Pinpoint the cell where the given text exists, returning its [x, y] midpoint coordinate. 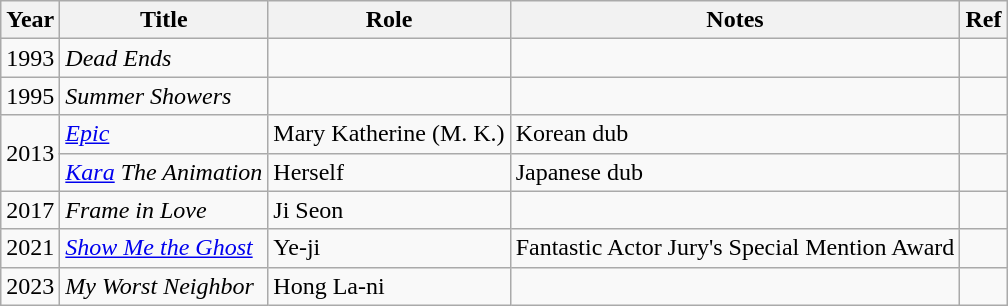
Japanese dub [735, 172]
Dead Ends [164, 58]
Frame in Love [164, 210]
2023 [30, 286]
2017 [30, 210]
Summer Showers [164, 96]
Title [164, 20]
Year [30, 20]
My Worst Neighbor [164, 286]
Ji Seon [389, 210]
Mary Katherine (M. K.) [389, 134]
Notes [735, 20]
Ref [984, 20]
Epic [164, 134]
1993 [30, 58]
Role [389, 20]
Korean dub [735, 134]
Hong La-ni [389, 286]
Ye-ji [389, 248]
1995 [30, 96]
2013 [30, 153]
2021 [30, 248]
Herself [389, 172]
Kara The Animation [164, 172]
Fantastic Actor Jury's Special Mention Award [735, 248]
Show Me the Ghost [164, 248]
